Return (x, y) of the center of cell containing provided text 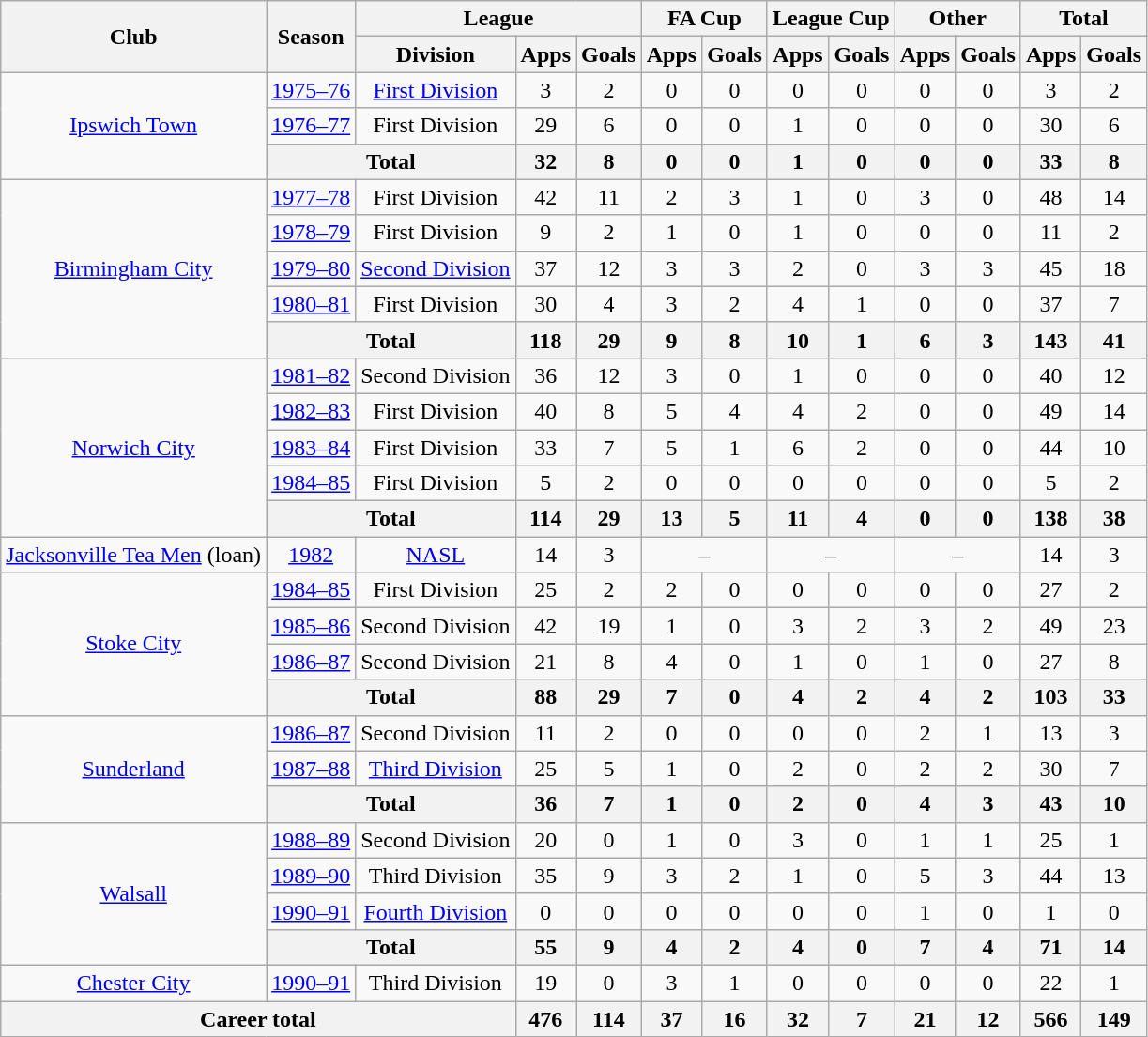
1977–78 (312, 197)
43 (1050, 804)
55 (545, 947)
143 (1050, 340)
Jacksonville Tea Men (loan) (133, 555)
35 (545, 876)
Norwich City (133, 447)
71 (1050, 947)
1989–90 (312, 876)
1975–76 (312, 90)
Division (436, 54)
22 (1050, 983)
Club (133, 37)
1976–77 (312, 126)
88 (545, 697)
League Cup (831, 19)
Chester City (133, 983)
45 (1050, 268)
20 (545, 840)
476 (545, 1018)
118 (545, 340)
138 (1050, 519)
38 (1114, 519)
1987–88 (312, 769)
FA Cup (704, 19)
1980–81 (312, 304)
Career total (258, 1018)
Sunderland (133, 769)
23 (1114, 626)
566 (1050, 1018)
41 (1114, 340)
1979–80 (312, 268)
League (499, 19)
Fourth Division (436, 911)
1982 (312, 555)
1985–86 (312, 626)
1988–89 (312, 840)
18 (1114, 268)
Ipswich Town (133, 126)
Other (957, 19)
48 (1050, 197)
Season (312, 37)
Birmingham City (133, 268)
16 (735, 1018)
149 (1114, 1018)
1981–82 (312, 375)
Walsall (133, 893)
103 (1050, 697)
1983–84 (312, 448)
Stoke City (133, 644)
1978–79 (312, 233)
1982–83 (312, 411)
NASL (436, 555)
